Detect which cell encompasses the target text, then output its (x, y) center coordinate. 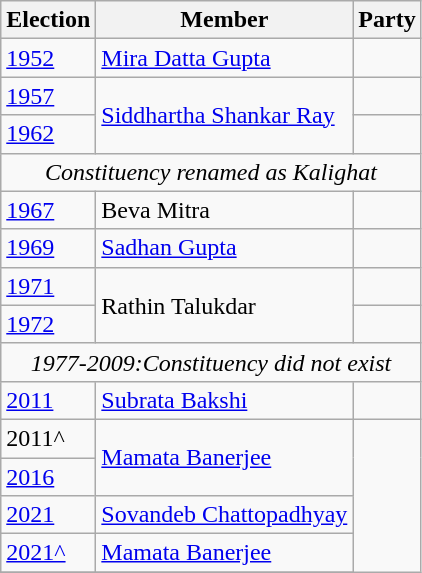
1971 (48, 286)
2011 (48, 400)
Sovandeb Chattopadhyay (224, 515)
1972 (48, 324)
1962 (48, 134)
Beva Mitra (224, 210)
2021^ (48, 553)
2021 (48, 515)
1957 (48, 96)
1952 (48, 58)
Party (387, 20)
1977-2009:Constituency did not exist (211, 362)
2011^ (48, 438)
Member (224, 20)
Sadhan Gupta (224, 248)
Rathin Talukdar (224, 305)
Election (48, 20)
Constituency renamed as Kalighat (211, 172)
Mira Datta Gupta (224, 58)
Siddhartha Shankar Ray (224, 115)
1969 (48, 248)
Subrata Bakshi (224, 400)
1967 (48, 210)
2016 (48, 477)
